From the cell containing the given text, extract its center point as [X, Y] coordinate. 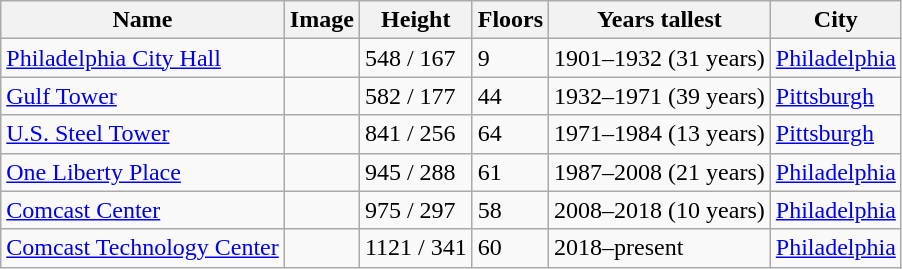
1932–1971 (39 years) [660, 96]
945 / 288 [416, 172]
Name [143, 20]
One Liberty Place [143, 172]
9 [510, 58]
2018–present [660, 248]
2008–2018 (10 years) [660, 210]
Image [322, 20]
Philadelphia City Hall [143, 58]
58 [510, 210]
Gulf Tower [143, 96]
44 [510, 96]
60 [510, 248]
1121 / 341 [416, 248]
Comcast Technology Center [143, 248]
61 [510, 172]
Years tallest [660, 20]
548 / 167 [416, 58]
U.S. Steel Tower [143, 134]
Floors [510, 20]
Comcast Center [143, 210]
1971–1984 (13 years) [660, 134]
1901–1932 (31 years) [660, 58]
64 [510, 134]
City [836, 20]
Height [416, 20]
582 / 177 [416, 96]
1987–2008 (21 years) [660, 172]
975 / 297 [416, 210]
841 / 256 [416, 134]
